Return (X, Y) of the center of cell containing provided text 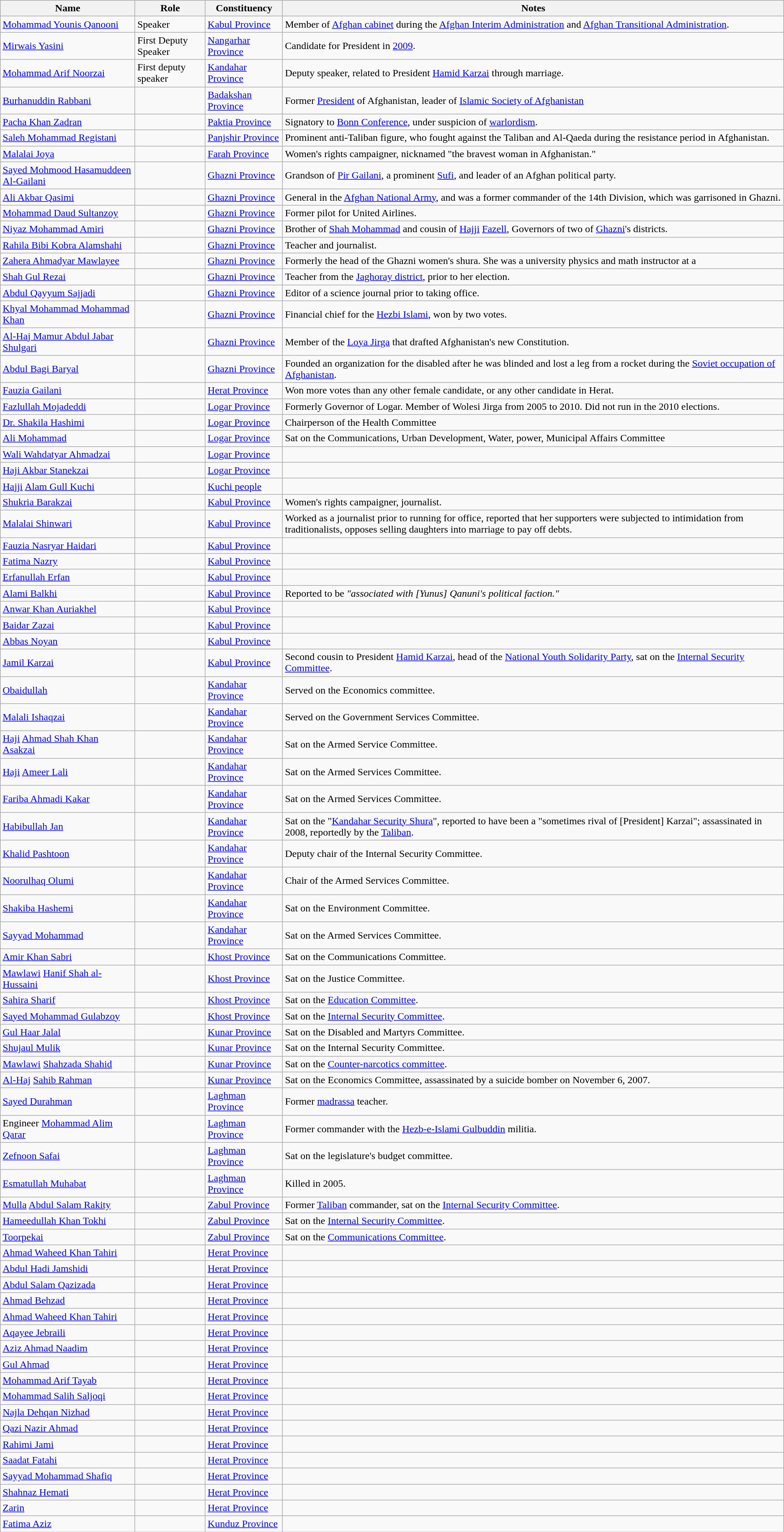
Fatima Aziz (68, 1524)
Malalai Joya (68, 154)
Won more votes than any other female candidate, or any other candidate in Herat. (533, 391)
Badakshan Province (244, 101)
Mirwais Yasini (68, 46)
Candidate for President in 2009. (533, 46)
Jamil Karzai (68, 663)
Sayyad Mohammad (68, 935)
Mohammad Younis Qanooni (68, 24)
Fatima Nazry (68, 562)
Rahimi Jami (68, 1444)
Founded an organization for the disabled after he was blinded and lost a leg from a rocket during the Soviet occupation of Afghanistan. (533, 369)
Abdul Bagi Baryal (68, 369)
Wali Wahdatyar Ahmadzai (68, 454)
Member of the Loya Jirga that drafted Afghanistan's new Constitution. (533, 342)
Former madrassa teacher. (533, 1101)
Paktia Province (244, 122)
Engineer Mohammad Alim Qarar (68, 1129)
Member of Afghan cabinet during the Afghan Interim Administration and Afghan Transitional Administration. (533, 24)
Deputy chair of the Internal Security Committee. (533, 853)
Pacha Khan Zadran (68, 122)
Abdul Hadi Jamshidi (68, 1269)
Grandson of Pir Gailani, a prominent Sufi, and leader of an Afghan political party. (533, 175)
Habibullah Jan (68, 826)
Sat on the Environment Committee. (533, 908)
Served on the Economics committee. (533, 690)
Editor of a science journal prior to taking office. (533, 293)
Sahira Sharif (68, 1000)
Former President of Afghanistan, leader of Islamic Society of Afghanistan (533, 101)
Gul Haar Jalal (68, 1032)
Kunduz Province (244, 1524)
Nangarhar Province (244, 46)
Sat on the Armed Service Committee. (533, 744)
Zarin (68, 1508)
Sat on the Disabled and Martyrs Committee. (533, 1032)
Al-Haj Mamur Abdul Jabar Shulgari (68, 342)
Constituency (244, 8)
Qazi Nazir Ahmad (68, 1428)
Zefnoon Safai (68, 1156)
Khyal Mohammad Mohammad Khan (68, 314)
Signatory to Bonn Conference, under suspicion of warlordism. (533, 122)
Sat on the Economics Committee, assassinated by a suicide bomber on November 6, 2007. (533, 1080)
Gul Ahmad (68, 1364)
Sayed Mohammad Gulabzoy (68, 1016)
Mohammad Salih Saljoqi (68, 1396)
Role (170, 8)
Notes (533, 8)
Sat on the Communications, Urban Development, Water, power, Municipal Affairs Committee (533, 438)
Teacher and journalist. (533, 245)
Brother of Shah Mohammad and cousin of Hajji Fazell, Governors of two of Ghazni's districts. (533, 229)
Toorpekai (68, 1237)
Esmatullah Muhabat (68, 1183)
Second cousin to President Hamid Karzai, head of the National Youth Solidarity Party, sat on the Internal Security Committee. (533, 663)
Al-Haj Sahib Rahman (68, 1080)
Mohammad Daud Sultanzoy (68, 213)
Baidar Zazai (68, 625)
Fariba Ahmadi Kakar (68, 799)
Sayed Mohmood Hasamuddeen Al-Gailani (68, 175)
Shahnaz Hemati (68, 1492)
Fauzia Gailani (68, 391)
Obaidullah (68, 690)
Formerly the head of the Ghazni women's shura. She was a university physics and math instructor at a (533, 261)
Formerly Governor of Logar. Member of Wolesi Jirga from 2005 to 2010. Did not run in the 2010 elections. (533, 406)
Rahila Bibi Kobra Alamshahi (68, 245)
Hajji Alam Gull Kuchi (68, 486)
Kuchi people (244, 486)
Saadat Fatahi (68, 1460)
Mawlawi Hanif Shah al-Hussaini (68, 979)
Ali Akbar Qasimi (68, 197)
Financial chief for the Hezbi Islami, won by two votes. (533, 314)
Mohammad Arif Noorzai (68, 73)
Amir Khan Sabri (68, 957)
Served on the Government Services Committee. (533, 717)
Fazlullah Mojadeddi (68, 406)
Burhanuddin Rabbani (68, 101)
Zahera Ahmadyar Mawlayee (68, 261)
Shah Gul Rezai (68, 277)
Erfanullah Erfan (68, 577)
Mawlawi Shahzada Shahid (68, 1064)
Chair of the Armed Services Committee. (533, 881)
Sayed Durahman (68, 1101)
Teacher from the Jaghoray district, prior to her election. (533, 277)
Farah Province (244, 154)
Abdul Qayyum Sajjadi (68, 293)
Former pilot for United Airlines. (533, 213)
Alami Balkhi (68, 593)
Women's rights campaigner, journalist. (533, 502)
Ahmad Behzad (68, 1301)
Sat on the Education Committee. (533, 1000)
Aqayee Jebraili (68, 1333)
Shukria Barakzai (68, 502)
Saleh Mohammad Registani (68, 138)
Chairperson of the Health Committee (533, 422)
Mulla Abdul Salam Rakity (68, 1205)
First deputy speaker (170, 73)
Niyaz Mohammad Amiri (68, 229)
Shakiba Hashemi (68, 908)
Speaker (170, 24)
First Deputy Speaker (170, 46)
Panjshir Province (244, 138)
Killed in 2005. (533, 1183)
Hameedullah Khan Tokhi (68, 1221)
Shujaul Mulik (68, 1048)
Ali Mohammad (68, 438)
Malalai Shinwari (68, 524)
Sat on the Justice Committee. (533, 979)
Anwar Khan Auriakhel (68, 609)
Deputy speaker, related to President Hamid Karzai through marriage. (533, 73)
Noorulhaq Olumi (68, 881)
Najla Dehqan Nizhad (68, 1412)
Haji Ahmad Shah Khan Asakzai (68, 744)
Sat on the Counter-narcotics committee. (533, 1064)
General in the Afghan National Army, and was a former commander of the 14th Division, which was garrisoned in Ghazni. (533, 197)
Women's rights campaigner, nicknamed "the bravest woman in Afghanistan." (533, 154)
Former Taliban commander, sat on the Internal Security Committee. (533, 1205)
Sayyad Mohammad Shafiq (68, 1476)
Abbas Noyan (68, 641)
Abdul Salam Qazizada (68, 1285)
Haji Ameer Lali (68, 772)
Haji Akbar Stanekzai (68, 470)
Dr. Shakila Hashimi (68, 422)
Aziz Ahmad Naadim (68, 1348)
Mohammad Arif Tayab (68, 1380)
Sat on the legislature's budget committee. (533, 1156)
Former commander with the Hezb-e-Islami Gulbuddin militia. (533, 1129)
Name (68, 8)
Fauzia Nasryar Haidari (68, 545)
Prominent anti-Taliban figure, who fought against the Taliban and Al-Qaeda during the resistance period in Afghanistan. (533, 138)
Khalid Pashtoon (68, 853)
Reported to be "associated with [Yunus] Qanuni's political faction." (533, 593)
Malali Ishaqzai (68, 717)
